Determine the [X, Y] coordinate at the center of the cell enclosing the given text.  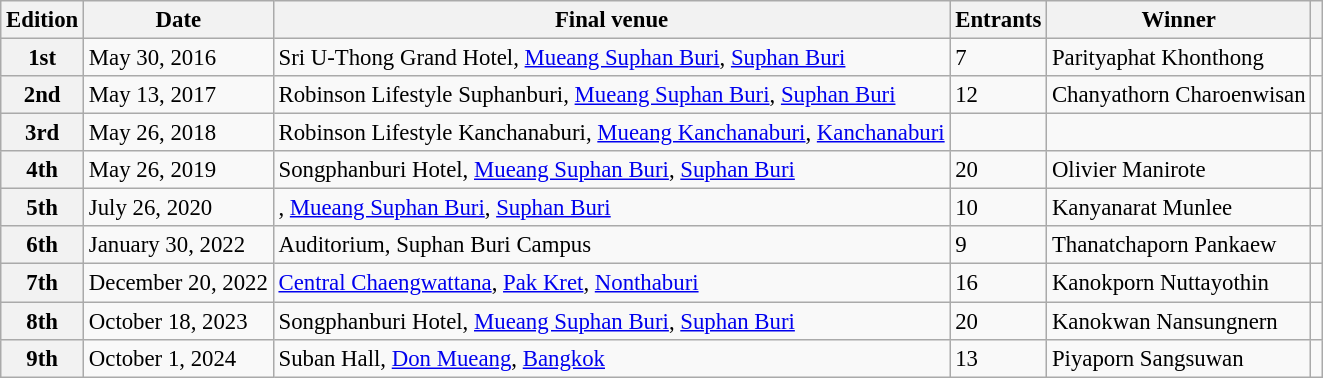
May 26, 2019 [179, 170]
2nd [42, 95]
December 20, 2022 [179, 283]
Kanyanarat Munlee [1179, 208]
Entrants [998, 20]
January 30, 2022 [179, 245]
Robinson Lifestyle Suphanburi, Mueang Suphan Buri, Suphan Buri [612, 95]
Piyaporn Sangsuwan [1179, 358]
Suban Hall, Don Mueang, Bangkok [612, 358]
3rd [42, 133]
9th [42, 358]
12 [998, 95]
5th [42, 208]
Parityaphat Khonthong [1179, 58]
Thanatchaporn Pankaew [1179, 245]
6th [42, 245]
7 [998, 58]
Central Chaengwattana, Pak Kret, Nonthaburi [612, 283]
May 13, 2017 [179, 95]
Sri U-Thong Grand Hotel, Mueang Suphan Buri, Suphan Buri [612, 58]
13 [998, 358]
Kanokporn Nuttayothin [1179, 283]
October 1, 2024 [179, 358]
4th [42, 170]
Auditorium, Suphan Buri Campus [612, 245]
1st [42, 58]
Final venue [612, 20]
Edition [42, 20]
May 30, 2016 [179, 58]
July 26, 2020 [179, 208]
Date [179, 20]
, Mueang Suphan Buri, Suphan Buri [612, 208]
10 [998, 208]
16 [998, 283]
Olivier Manirote [1179, 170]
October 18, 2023 [179, 321]
8th [42, 321]
May 26, 2018 [179, 133]
7th [42, 283]
Kanokwan Nansungnern [1179, 321]
Winner [1179, 20]
9 [998, 245]
Robinson Lifestyle Kanchanaburi, Mueang Kanchanaburi, Kanchanaburi [612, 133]
Chanyathorn Charoenwisan [1179, 95]
